From the cell containing the given text, extract its center point as [x, y] coordinate. 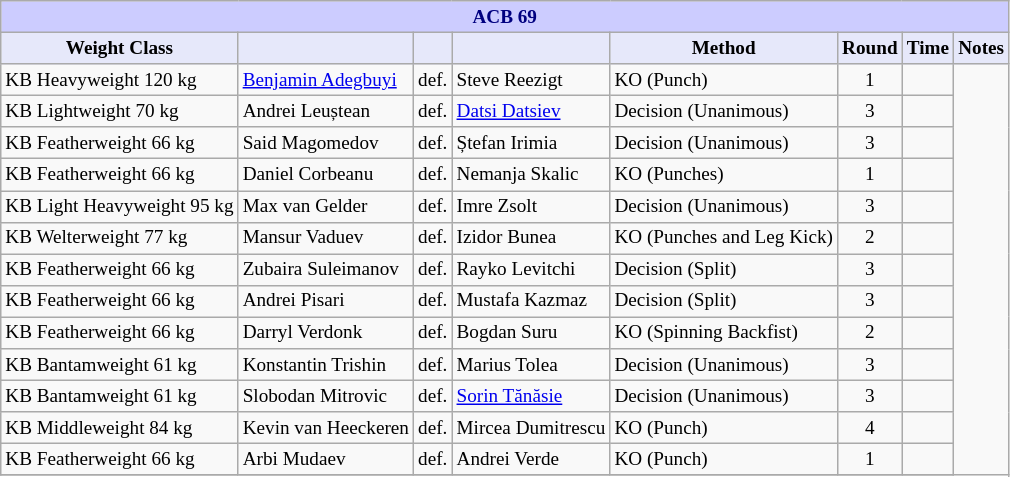
Arbi Mudaev [326, 460]
Andrei Pisari [326, 301]
Notes [982, 48]
Rayko Levitchi [531, 270]
Mansur Vaduev [326, 238]
Kevin van Heeckeren [326, 428]
Slobodan Mitrovic [326, 396]
ACB 69 [505, 17]
Ștefan Irimia [531, 143]
Mircea Dumitrescu [531, 428]
Method [724, 48]
Darryl Verdonk [326, 333]
KB Lightweight 70 kg [120, 111]
KO (Punches) [724, 175]
Imre Zsolt [531, 206]
Weight Class [120, 48]
Zubaira Suleimanov [326, 270]
KB Light Heavyweight 95 kg [120, 206]
Marius Tolea [531, 365]
Datsi Datsiev [531, 111]
Said Magomedov [326, 143]
Sorin Tănăsie [531, 396]
Izidor Bunea [531, 238]
Mustafa Kazmaz [531, 301]
KB Welterweight 77 kg [120, 238]
Bogdan Suru [531, 333]
KB Heavyweight 120 kg [120, 80]
KB Middleweight 84 kg [120, 428]
Nemanja Skalic [531, 175]
Daniel Corbeanu [326, 175]
Round [870, 48]
KO (Spinning Backfist) [724, 333]
Time [928, 48]
Konstantin Trishin [326, 365]
Andrei Verde [531, 460]
Steve Reezigt [531, 80]
Max van Gelder [326, 206]
KO (Punches and Leg Kick) [724, 238]
4 [870, 428]
Andrei Leuștean [326, 111]
Benjamin Adegbuyi [326, 80]
